Search for the cell housing the specified text and yield its (x, y) center coordinate. 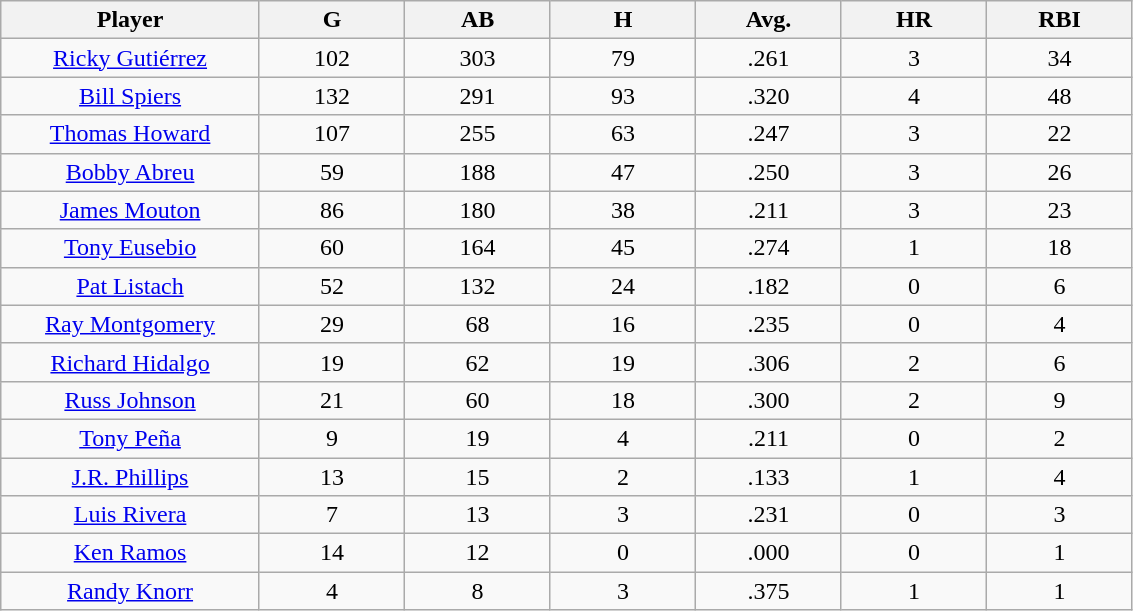
63 (622, 134)
180 (478, 210)
23 (1060, 210)
15 (478, 477)
Russ Johnson (130, 400)
Avg. (768, 20)
.320 (768, 96)
.375 (768, 591)
Bobby Abreu (130, 172)
.306 (768, 362)
G (332, 20)
Randy Knorr (130, 591)
26 (1060, 172)
Player (130, 20)
Pat Listach (130, 286)
22 (1060, 134)
.261 (768, 58)
16 (622, 324)
Thomas Howard (130, 134)
.133 (768, 477)
303 (478, 58)
Bill Spiers (130, 96)
68 (478, 324)
James Mouton (130, 210)
102 (332, 58)
47 (622, 172)
8 (478, 591)
188 (478, 172)
.000 (768, 553)
38 (622, 210)
.235 (768, 324)
86 (332, 210)
.182 (768, 286)
.250 (768, 172)
24 (622, 286)
107 (332, 134)
164 (478, 248)
.274 (768, 248)
12 (478, 553)
Ray Montgomery (130, 324)
.300 (768, 400)
21 (332, 400)
14 (332, 553)
HR (914, 20)
62 (478, 362)
Ricky Gutiérrez (130, 58)
291 (478, 96)
J.R. Phillips (130, 477)
29 (332, 324)
.231 (768, 515)
255 (478, 134)
59 (332, 172)
RBI (1060, 20)
Tony Peña (130, 438)
AB (478, 20)
48 (1060, 96)
52 (332, 286)
Tony Eusebio (130, 248)
7 (332, 515)
.247 (768, 134)
34 (1060, 58)
45 (622, 248)
Ken Ramos (130, 553)
Richard Hidalgo (130, 362)
Luis Rivera (130, 515)
79 (622, 58)
H (622, 20)
93 (622, 96)
